Pinpoint the cell where the given text exists, returning its (x, y) midpoint coordinate. 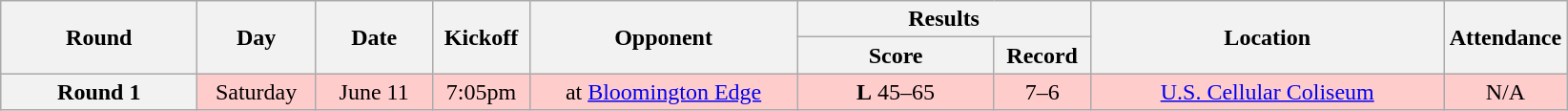
L 45–65 (896, 92)
Opponent (664, 37)
Record (1042, 55)
N/A (1505, 92)
Attendance (1505, 37)
Kickoff (481, 37)
Day (257, 37)
7–6 (1042, 92)
Location (1267, 37)
7:05pm (481, 92)
at Bloomington Edge (664, 92)
Score (896, 55)
Date (374, 37)
U.S. Cellular Coliseum (1267, 92)
Saturday (257, 92)
Round (99, 37)
Results (944, 19)
June 11 (374, 92)
Round 1 (99, 92)
